Find where the given text appears and provide that cell's center as [x, y] coordinate. 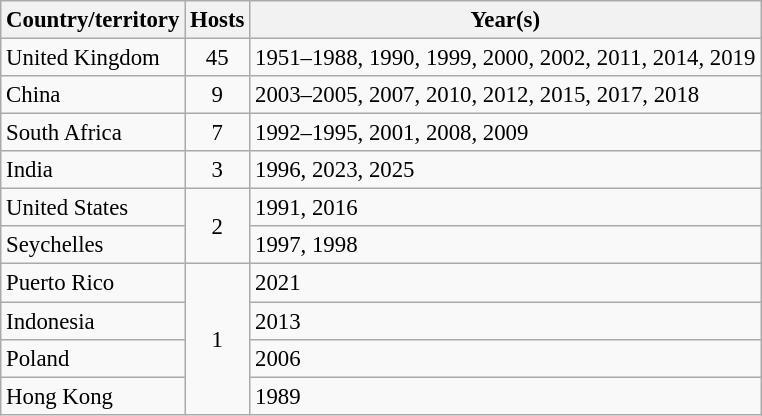
1991, 2016 [506, 208]
2003–2005, 2007, 2010, 2012, 2015, 2017, 2018 [506, 95]
1951–1988, 1990, 1999, 2000, 2002, 2011, 2014, 2019 [506, 58]
1989 [506, 396]
9 [218, 95]
2 [218, 226]
Country/territory [93, 20]
7 [218, 133]
Year(s) [506, 20]
South Africa [93, 133]
45 [218, 58]
2006 [506, 358]
1996, 2023, 2025 [506, 170]
1992–1995, 2001, 2008, 2009 [506, 133]
Indonesia [93, 321]
United States [93, 208]
Hosts [218, 20]
Seychelles [93, 245]
United Kingdom [93, 58]
Hong Kong [93, 396]
Puerto Rico [93, 283]
2021 [506, 283]
1997, 1998 [506, 245]
1 [218, 339]
2013 [506, 321]
China [93, 95]
3 [218, 170]
Poland [93, 358]
India [93, 170]
